Return (X, Y) of the center of cell containing provided text 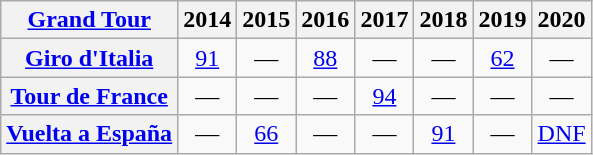
Vuelta a España (90, 134)
88 (326, 58)
2018 (444, 20)
DNF (562, 134)
Grand Tour (90, 20)
Tour de France (90, 96)
2016 (326, 20)
2020 (562, 20)
62 (502, 58)
2019 (502, 20)
94 (384, 96)
Giro d'Italia (90, 58)
66 (266, 134)
2014 (208, 20)
2015 (266, 20)
2017 (384, 20)
